Identify which cell holds the provided text, then report its (x, y) central coordinate. 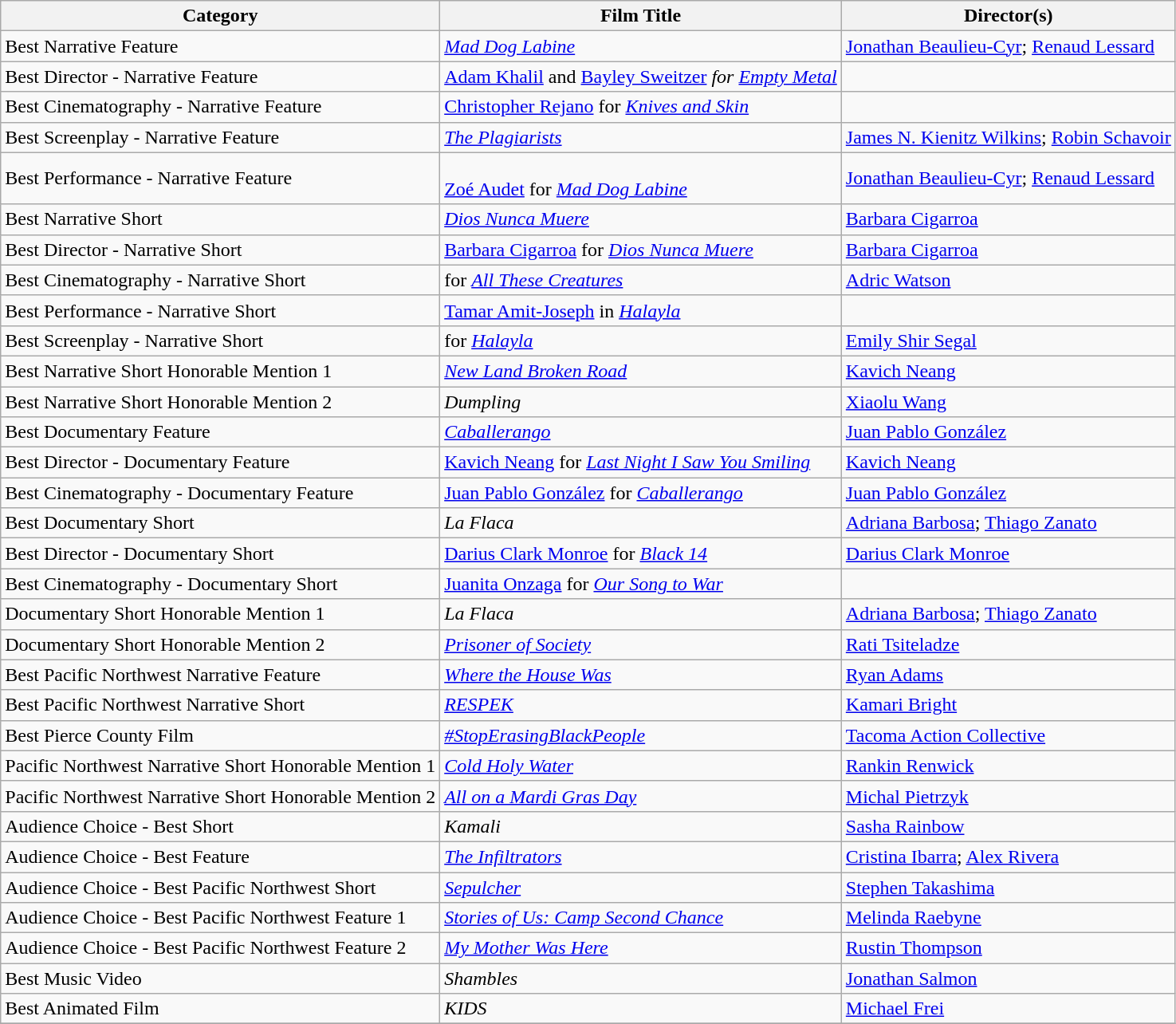
Best Director - Documentary Short (220, 553)
Adric Watson (1008, 280)
Best Cinematography - Documentary Feature (220, 493)
Best Director - Narrative Short (220, 250)
Documentary Short Honorable Mention 1 (220, 614)
Prisoner of Society (641, 644)
Best Cinematography - Documentary Short (220, 584)
Shambles (641, 979)
Best Cinematography - Narrative Feature (220, 107)
Michael Frei (1008, 1009)
Sepulcher (641, 888)
Film Title (641, 16)
Juanita Onzaga for Our Song to War (641, 584)
Michal Pietrzyk (1008, 796)
Audience Choice - Best Pacific Northwest Short (220, 888)
Where the House Was (641, 675)
Rati Tsiteladze (1008, 644)
Rustin Thompson (1008, 948)
Kamari Bright (1008, 705)
Best Pacific Northwest Narrative Feature (220, 675)
Best Documentary Short (220, 523)
Dumpling (641, 401)
KIDS (641, 1009)
Zoé Audet for Mad Dog Labine (641, 179)
Darius Clark Monroe for Black 14 (641, 553)
Best Narrative Short Honorable Mention 2 (220, 401)
Best Music Video (220, 979)
Best Pacific Northwest Narrative Short (220, 705)
Stephen Takashima (1008, 888)
Dios Nunca Muere (641, 219)
Best Narrative Short (220, 219)
Best Performance - Narrative Short (220, 310)
Sasha Rainbow (1008, 826)
Best Performance - Narrative Feature (220, 179)
Pacific Northwest Narrative Short Honorable Mention 1 (220, 766)
Cold Holy Water (641, 766)
Tacoma Action Collective (1008, 735)
Best Documentary Feature (220, 432)
Jonathan Salmon (1008, 979)
Director(s) (1008, 16)
Tamar Amit-Joseph in Halayla (641, 310)
Audience Choice - Best Short (220, 826)
Audience Choice - Best Feature (220, 857)
Juan Pablo González for Caballerango (641, 493)
Best Cinematography - Narrative Short (220, 280)
Mad Dog Labine (641, 46)
Cristina Ibarra; Alex Rivera (1008, 857)
Ryan Adams (1008, 675)
#StopErasingBlackPeople (641, 735)
Best Screenplay - Narrative Short (220, 341)
Caballerango (641, 432)
The Infiltrators (641, 857)
Adam Khalil and Bayley Sweitzer for Empty Metal (641, 77)
RESPEK (641, 705)
Best Director - Documentary Feature (220, 463)
Kamali (641, 826)
Xiaolu Wang (1008, 401)
Best Director - Narrative Feature (220, 77)
James N. Kienitz Wilkins; Robin Schavoir (1008, 137)
Kavich Neang for Last Night I Saw You Smiling (641, 463)
Barbara Cigarroa for Dios Nunca Muere (641, 250)
Audience Choice - Best Pacific Northwest Feature 1 (220, 918)
Audience Choice - Best Pacific Northwest Feature 2 (220, 948)
Best Narrative Short Honorable Mention 1 (220, 371)
Documentary Short Honorable Mention 2 (220, 644)
Best Pierce County Film (220, 735)
The Plagiarists (641, 137)
Rankin Renwick (1008, 766)
Category (220, 16)
Emily Shir Segal (1008, 341)
All on a Mardi Gras Day (641, 796)
Best Animated Film (220, 1009)
Darius Clark Monroe (1008, 553)
for Halayla (641, 341)
for All These Creatures (641, 280)
My Mother Was Here (641, 948)
New Land Broken Road (641, 371)
Best Narrative Feature (220, 46)
Stories of Us: Camp Second Chance (641, 918)
Melinda Raebyne (1008, 918)
Best Screenplay - Narrative Feature (220, 137)
Pacific Northwest Narrative Short Honorable Mention 2 (220, 796)
Christopher Rejano for Knives and Skin (641, 107)
